Search for the cell housing the specified text and yield its (x, y) center coordinate. 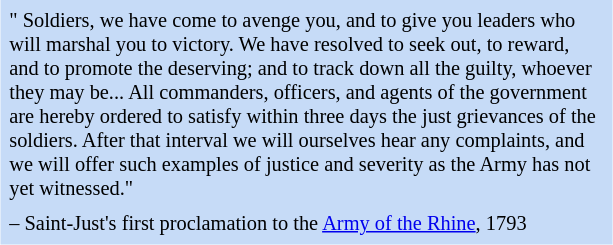
– Saint-Just's first proclamation to the Army of the Rhine, 1793 (306, 224)
